Provide the (X, Y) coordinate of the cell's center where the given text is located.  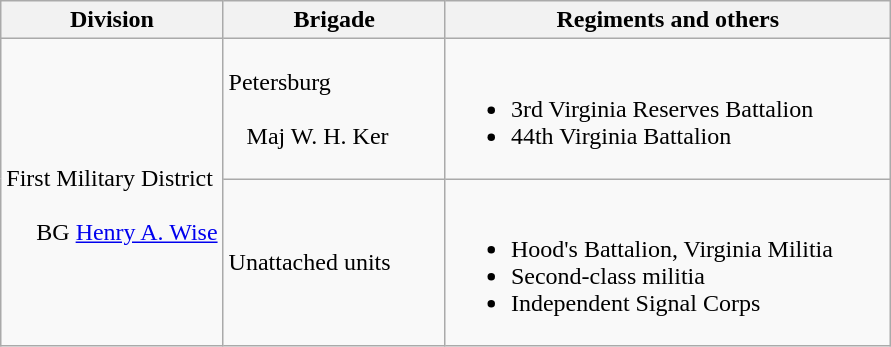
First Military District BG Henry A. Wise (112, 192)
Petersburg Maj W. H. Ker (334, 109)
Brigade (334, 20)
Regiments and others (668, 20)
Hood's Battalion, Virginia MilitiaSecond-class militiaIndependent Signal Corps (668, 262)
Unattached units (334, 262)
Division (112, 20)
3rd Virginia Reserves Battalion44th Virginia Battalion (668, 109)
